Extract the (x, y) coordinate from the center of the cell holding the provided text.  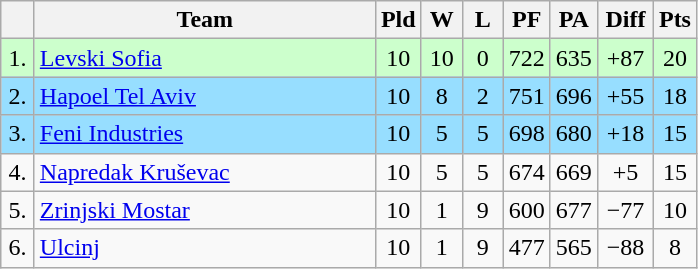
Ulcinj (204, 248)
669 (574, 172)
W (442, 20)
635 (574, 58)
4. (18, 172)
PF (526, 20)
20 (674, 58)
600 (526, 210)
Pts (674, 20)
3. (18, 134)
Team (204, 20)
751 (526, 96)
Hapoel Tel Aviv (204, 96)
+87 (625, 58)
−88 (625, 248)
0 (482, 58)
6. (18, 248)
+5 (625, 172)
5. (18, 210)
Pld (398, 20)
2 (482, 96)
680 (574, 134)
Levski Sofia (204, 58)
565 (574, 248)
698 (526, 134)
Zrinjski Mostar (204, 210)
−77 (625, 210)
+55 (625, 96)
Feni Industries (204, 134)
1. (18, 58)
674 (526, 172)
722 (526, 58)
Diff (625, 20)
L (482, 20)
477 (526, 248)
677 (574, 210)
Napredak Kruševac (204, 172)
696 (574, 96)
+18 (625, 134)
2. (18, 96)
PA (574, 20)
18 (674, 96)
